Return the (X, Y) coordinate for the center point of the cell that contains the specified text.  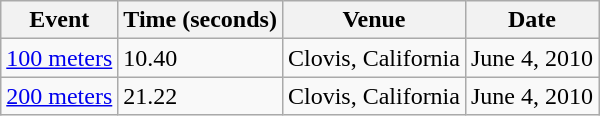
21.22 (200, 96)
200 meters (60, 96)
Date (532, 20)
Event (60, 20)
Venue (374, 20)
100 meters (60, 58)
Time (seconds) (200, 20)
10.40 (200, 58)
